For the text-containing cell, return its midpoint in [X, Y] coordinate format. 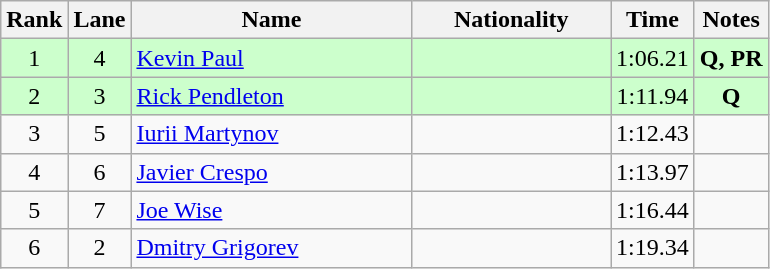
1:11.94 [653, 96]
1 [34, 58]
Time [653, 20]
Kevin Paul [272, 58]
Name [272, 20]
Rank [34, 20]
Rick Pendleton [272, 96]
1:19.34 [653, 248]
1:06.21 [653, 58]
1:13.97 [653, 172]
Nationality [512, 20]
Q [731, 96]
Lane [100, 20]
1:16.44 [653, 210]
Dmitry Grigorev [272, 248]
Notes [731, 20]
Joe Wise [272, 210]
Javier Crespo [272, 172]
7 [100, 210]
Q, PR [731, 58]
1:12.43 [653, 134]
Iurii Martynov [272, 134]
